Determine the (x, y) coordinate at the center of the cell enclosing the given text.  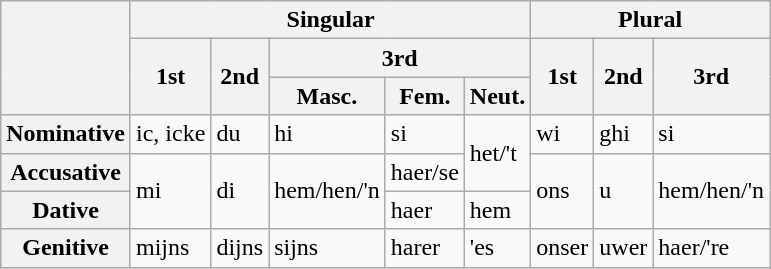
Plural (650, 20)
mijns (170, 248)
Fem. (424, 96)
ons (562, 191)
Nominative (66, 134)
haer/se (424, 172)
Genitive (66, 248)
ic, icke (170, 134)
Masc. (328, 96)
hem (497, 210)
di (240, 191)
'es (497, 248)
Dative (66, 210)
du (240, 134)
dijns (240, 248)
onser (562, 248)
Accusative (66, 172)
haer/'re (712, 248)
mi (170, 191)
sijns (328, 248)
het/'t (497, 153)
haer (424, 210)
ghi (624, 134)
u (624, 191)
Neut. (497, 96)
harer (424, 248)
uwer (624, 248)
wi (562, 134)
Singular (330, 20)
hi (328, 134)
